Extract the [x, y] coordinate from the center of the cell holding the provided text.  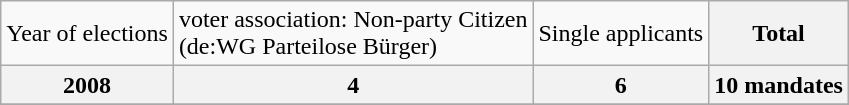
6 [621, 85]
4 [353, 85]
Year of elections [88, 34]
voter association: Non-party Citizen (de:WG Parteilose Bürger) [353, 34]
Total [779, 34]
2008 [88, 85]
10 mandates [779, 85]
Single applicants [621, 34]
